Locate the cell with the specified text and output its [X, Y] center coordinate. 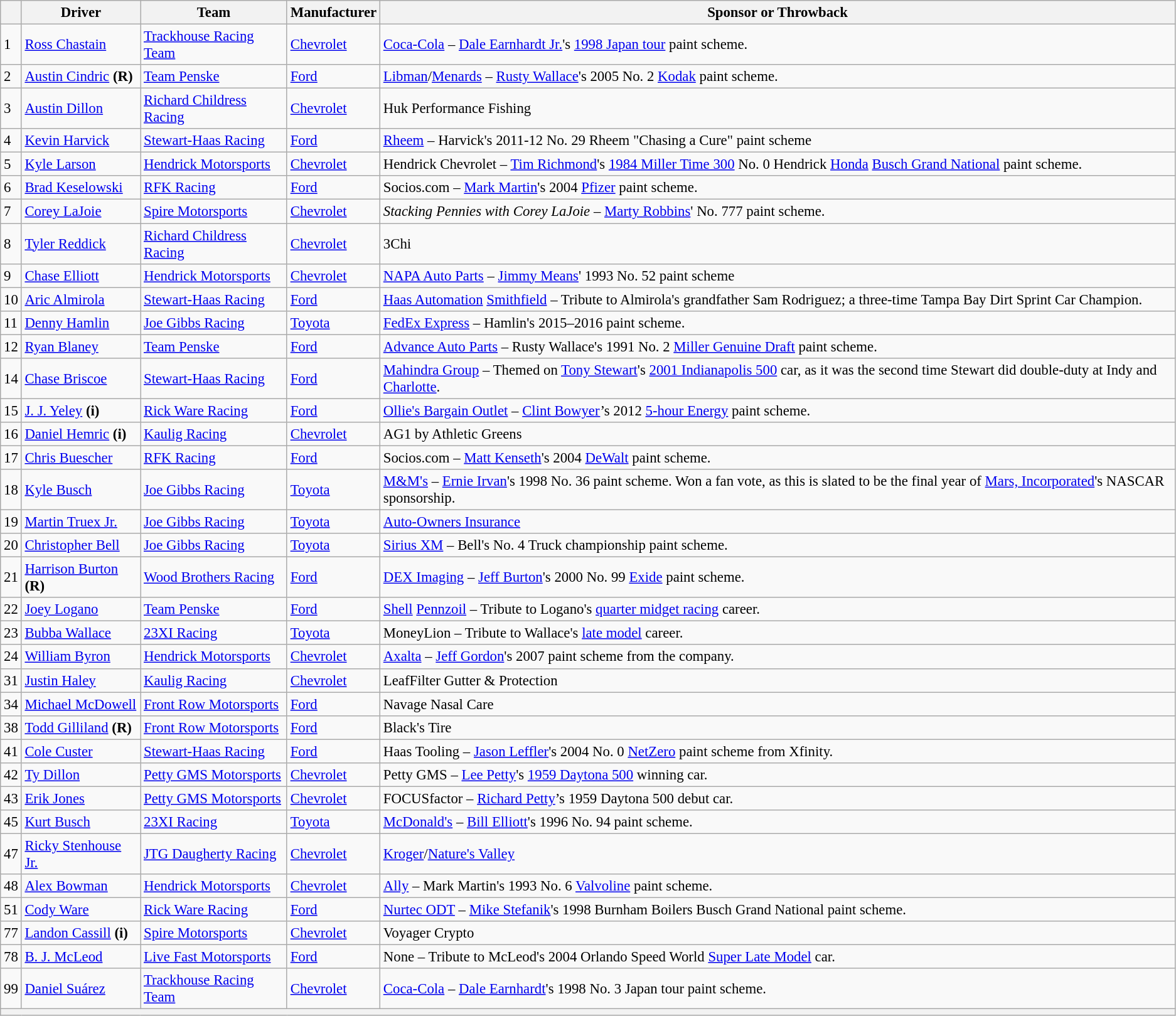
Live Fast Motorsports [214, 957]
16 [11, 434]
Brad Keselowski [81, 188]
14 [11, 379]
None – Tribute to McLeod's 2004 Orlando Speed World Super Late Model car. [778, 957]
Haas Automation Smithfield – Tribute to Almirola's grandfather Sam Rodriguez; a three-time Tampa Bay Dirt Sprint Car Champion. [778, 299]
M&M's – Ernie Irvan's 1998 No. 36 paint scheme. Won a fan vote, as this is slated to be the final year of Mars, Incorporated's NASCAR sponsorship. [778, 489]
Cole Custer [81, 751]
DEX Imaging – Jeff Burton's 2000 No. 99 Exide paint scheme. [778, 577]
11 [11, 323]
7 [11, 211]
20 [11, 545]
Aric Almirola [81, 299]
18 [11, 489]
Coca-Cola – Dale Earnhardt Jr.'s 1998 Japan tour paint scheme. [778, 45]
Rheem – Harvick's 2011-12 No. 29 Rheem "Chasing a Cure" paint scheme [778, 141]
Nurtec ODT – Mike Stefanik's 1998 Burnham Boilers Busch Grand National paint scheme. [778, 910]
Socios.com – Mark Martin's 2004 Pfizer paint scheme. [778, 188]
McDonald's – Bill Elliott's 1996 No. 94 paint scheme. [778, 822]
Daniel Suárez [81, 989]
Kroger/Nature's Valley [778, 853]
1 [11, 45]
Black's Tire [778, 727]
8 [11, 243]
3Chi [778, 243]
78 [11, 957]
Tyler Reddick [81, 243]
Driver [81, 13]
Haas Tooling – Jason Leffler's 2004 No. 0 NetZero paint scheme from Xfinity. [778, 751]
Stacking Pennies with Corey LaJoie – Marty Robbins' No. 777 paint scheme. [778, 211]
Ollie's Bargain Outlet – Clint Bowyer’s 2012 5-hour Energy paint scheme. [778, 410]
JTG Daugherty Racing [214, 853]
William Byron [81, 657]
31 [11, 680]
Wood Brothers Racing [214, 577]
Axalta – Jeff Gordon's 2007 paint scheme from the company. [778, 657]
3 [11, 109]
Denny Hamlin [81, 323]
Team [214, 13]
Ally – Mark Martin's 1993 No. 6 Valvoline paint scheme. [778, 886]
17 [11, 457]
Erik Jones [81, 798]
Manufacturer [333, 13]
Chris Buescher [81, 457]
2 [11, 77]
43 [11, 798]
Chase Briscoe [81, 379]
Auto-Owners Insurance [778, 522]
NAPA Auto Parts – Jimmy Means' 1993 No. 52 paint scheme [778, 275]
Advance Auto Parts – Rusty Wallace's 1991 No. 2 Miller Genuine Draft paint scheme. [778, 346]
Joey Logano [81, 609]
Mahindra Group – Themed on Tony Stewart's 2001 Indianapolis 500 car, as it was the second time Stewart did double-duty at Indy and Charlotte. [778, 379]
23 [11, 633]
Kyle Busch [81, 489]
34 [11, 704]
Kyle Larson [81, 164]
Navage Nasal Care [778, 704]
5 [11, 164]
Harrison Burton (R) [81, 577]
22 [11, 609]
Libman/Menards – Rusty Wallace's 2005 No. 2 Kodak paint scheme. [778, 77]
MoneyLion – Tribute to Wallace's late model career. [778, 633]
Ty Dillon [81, 775]
Shell Pennzoil – Tribute to Logano's quarter midget racing career. [778, 609]
6 [11, 188]
FOCUSfactor – Richard Petty’s 1959 Daytona 500 debut car. [778, 798]
19 [11, 522]
Michael McDowell [81, 704]
Ricky Stenhouse Jr. [81, 853]
Austin Cindric (R) [81, 77]
Ryan Blaney [81, 346]
Ross Chastain [81, 45]
Cody Ware [81, 910]
LeafFilter Gutter & Protection [778, 680]
42 [11, 775]
41 [11, 751]
Bubba Wallace [81, 633]
Sirius XM – Bell's No. 4 Truck championship paint scheme. [778, 545]
12 [11, 346]
J. J. Yeley (i) [81, 410]
21 [11, 577]
Kevin Harvick [81, 141]
51 [11, 910]
Todd Gilliland (R) [81, 727]
45 [11, 822]
38 [11, 727]
10 [11, 299]
AG1 by Athletic Greens [778, 434]
Kurt Busch [81, 822]
Justin Haley [81, 680]
B. J. McLeod [81, 957]
Martin Truex Jr. [81, 522]
Christopher Bell [81, 545]
Sponsor or Throwback [778, 13]
Chase Elliott [81, 275]
Petty GMS – Lee Petty's 1959 Daytona 500 winning car. [778, 775]
99 [11, 989]
48 [11, 886]
FedEx Express – Hamlin's 2015–2016 paint scheme. [778, 323]
Daniel Hemric (i) [81, 434]
Hendrick Chevrolet – Tim Richmond's 1984 Miller Time 300 No. 0 Hendrick Honda Busch Grand National paint scheme. [778, 164]
Alex Bowman [81, 886]
Huk Performance Fishing [778, 109]
Austin Dillon [81, 109]
4 [11, 141]
Corey LaJoie [81, 211]
9 [11, 275]
24 [11, 657]
Voyager Crypto [778, 933]
Landon Cassill (i) [81, 933]
47 [11, 853]
Coca-Cola – Dale Earnhardt's 1998 No. 3 Japan tour paint scheme. [778, 989]
15 [11, 410]
77 [11, 933]
Socios.com – Matt Kenseth's 2004 DeWalt paint scheme. [778, 457]
